Output the (x, y) coordinate of the center of the cell containing the given text.  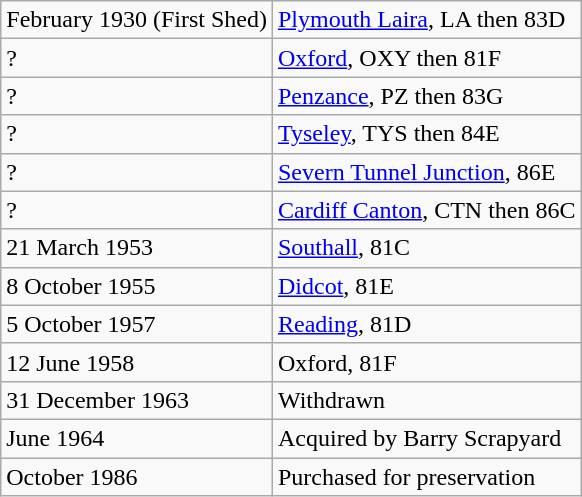
Penzance, PZ then 83G (426, 96)
Oxford, 81F (426, 362)
31 December 1963 (137, 400)
21 March 1953 (137, 248)
Plymouth Laira, LA then 83D (426, 20)
Oxford, OXY then 81F (426, 58)
February 1930 (First Shed) (137, 20)
12 June 1958 (137, 362)
Didcot, 81E (426, 286)
5 October 1957 (137, 324)
Reading, 81D (426, 324)
October 1986 (137, 477)
Southall, 81C (426, 248)
Severn Tunnel Junction, 86E (426, 172)
Withdrawn (426, 400)
8 October 1955 (137, 286)
June 1964 (137, 438)
Tyseley, TYS then 84E (426, 134)
Acquired by Barry Scrapyard (426, 438)
Purchased for preservation (426, 477)
Cardiff Canton, CTN then 86C (426, 210)
